Provide the [X, Y] coordinate of the cell's center where the given text is located.  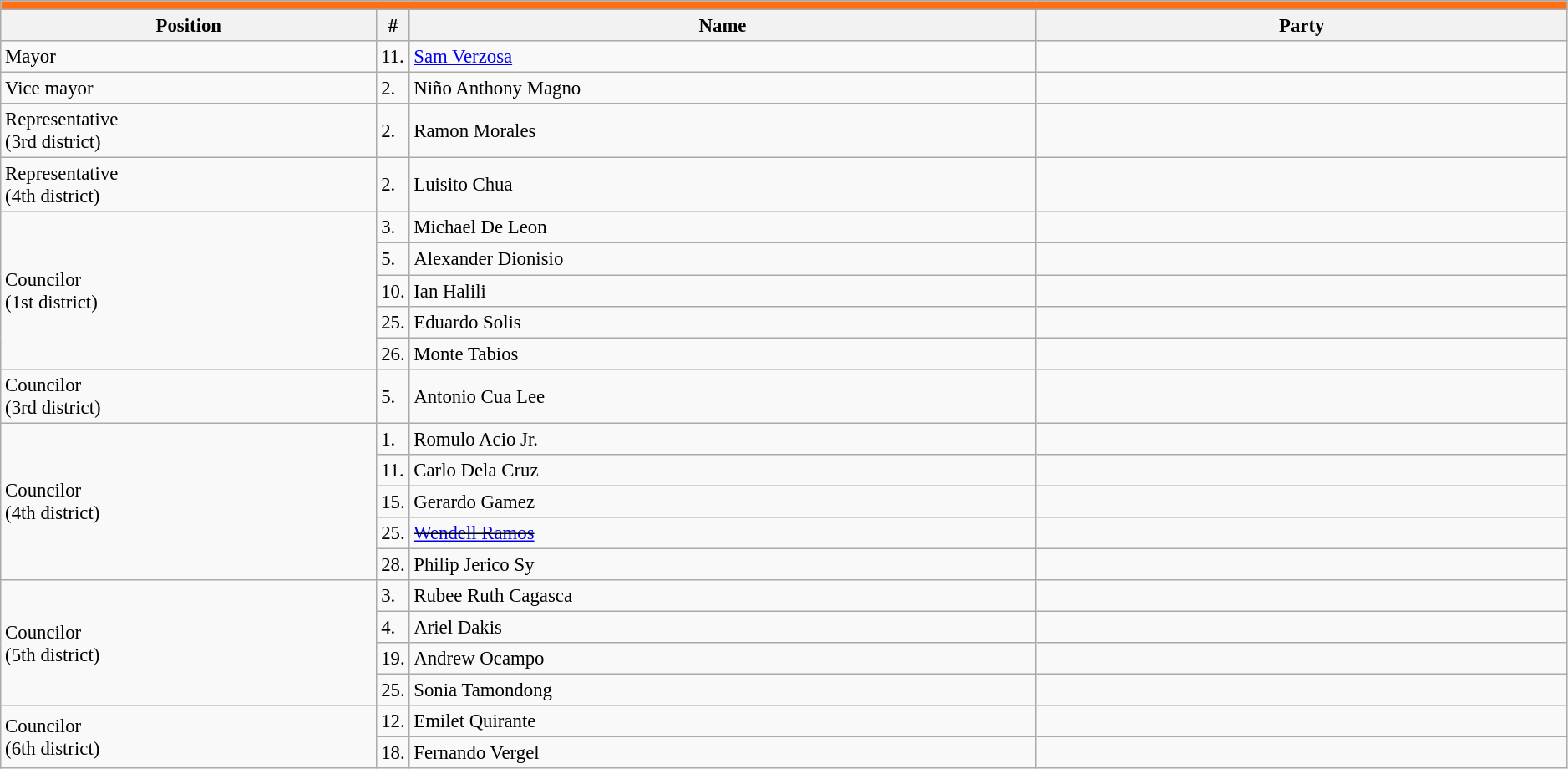
Ian Halili [723, 291]
Councilor(6th district) [189, 737]
Ariel Dakis [723, 628]
Mayor [189, 57]
Sam Verzosa [723, 57]
10. [393, 291]
Representative(4th district) [189, 186]
26. [393, 354]
15. [393, 502]
# [393, 26]
Romulo Acio Jr. [723, 439]
18. [393, 753]
Niño Anthony Magno [723, 89]
Luisito Chua [723, 186]
28. [393, 564]
Monte Tabios [723, 354]
4. [393, 628]
Councilor(4th district) [189, 502]
Wendell Ramos [723, 533]
19. [393, 659]
Carlo Dela Cruz [723, 471]
Alexander Dionisio [723, 259]
Emilet Quirante [723, 721]
Philip Jerico Sy [723, 564]
12. [393, 721]
Eduardo Solis [723, 322]
Councilor(1st district) [189, 291]
Michael De Leon [723, 228]
Fernando Vergel [723, 753]
Councilor(3rd district) [189, 396]
Position [189, 26]
Party [1302, 26]
Vice mayor [189, 89]
Gerardo Gamez [723, 502]
Andrew Ocampo [723, 659]
Representative(3rd district) [189, 130]
Sonia Tamondong [723, 690]
1. [393, 439]
Rubee Ruth Cagasca [723, 596]
Antonio Cua Lee [723, 396]
Councilor(5th district) [189, 643]
Ramon Morales [723, 130]
Name [723, 26]
